Provide the [x, y] coordinate of the cell's center where the given text is located.  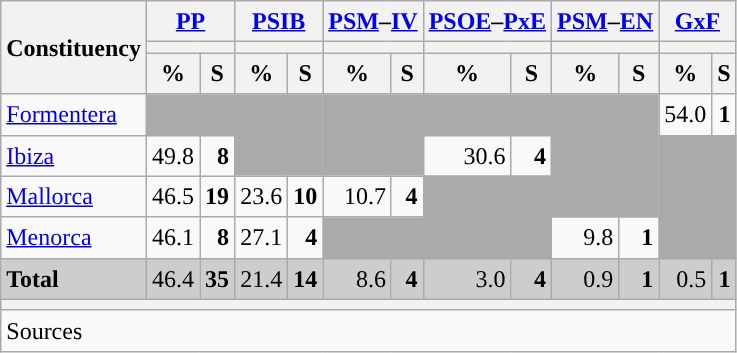
PSM–IV [373, 22]
Total [74, 278]
Sources [368, 330]
10 [306, 196]
46.4 [172, 278]
46.1 [172, 238]
10.7 [358, 196]
23.6 [262, 196]
PSOE–PxE [487, 22]
3.0 [467, 278]
GxF [698, 22]
8.6 [358, 278]
49.8 [172, 156]
PSM–EN [606, 22]
14 [306, 278]
27.1 [262, 238]
Ibiza [74, 156]
0.5 [686, 278]
9.8 [586, 238]
30.6 [467, 156]
Menorca [74, 238]
PSIB [279, 22]
35 [218, 278]
19 [218, 196]
PP [190, 22]
Constituency [74, 48]
21.4 [262, 278]
0.9 [586, 278]
Formentera [74, 114]
46.5 [172, 196]
Mallorca [74, 196]
54.0 [686, 114]
